Find where the given text appears and provide that cell's center as (X, Y) coordinate. 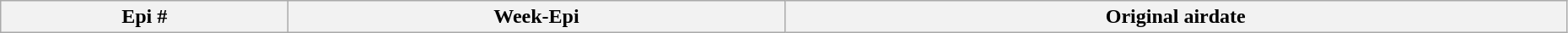
Week-Epi (536, 17)
Epi # (145, 17)
Original airdate (1176, 17)
